For the text-containing cell, return its midpoint in [x, y] coordinate format. 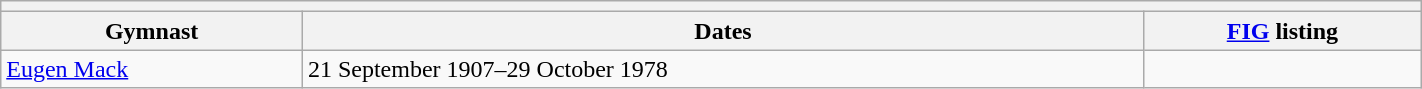
FIG listing [1283, 31]
Dates [722, 31]
Eugen Mack [152, 69]
21 September 1907–29 October 1978 [722, 69]
Gymnast [152, 31]
